Scan for the cell matching the given text and deliver its [X, Y] coordinate at center. 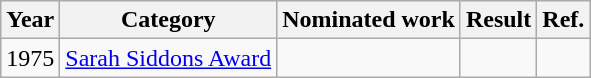
Sarah Siddons Award [168, 58]
Year [30, 20]
Nominated work [369, 20]
Category [168, 20]
Ref. [564, 20]
Result [498, 20]
1975 [30, 58]
